Scan for the cell matching the given text and deliver its (x, y) coordinate at center. 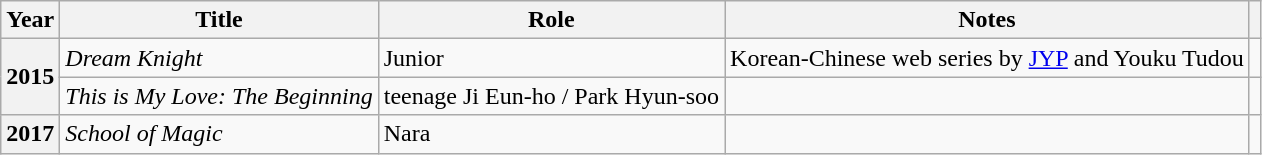
Junior (551, 58)
Korean-Chinese web series by JYP and Youku Tudou (988, 58)
2015 (30, 77)
2017 (30, 134)
Role (551, 20)
teenage Ji Eun-ho / Park Hyun-soo (551, 96)
Dream Knight (219, 58)
Title (219, 20)
This is My Love: The Beginning (219, 96)
Notes (988, 20)
Year (30, 20)
School of Magic (219, 134)
Nara (551, 134)
